Output the [x, y] coordinate of the center of the cell containing the given text.  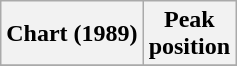
Chart (1989) [72, 34]
Peakposition [189, 34]
